Determine the [X, Y] coordinate at the center of the cell enclosing the given text.  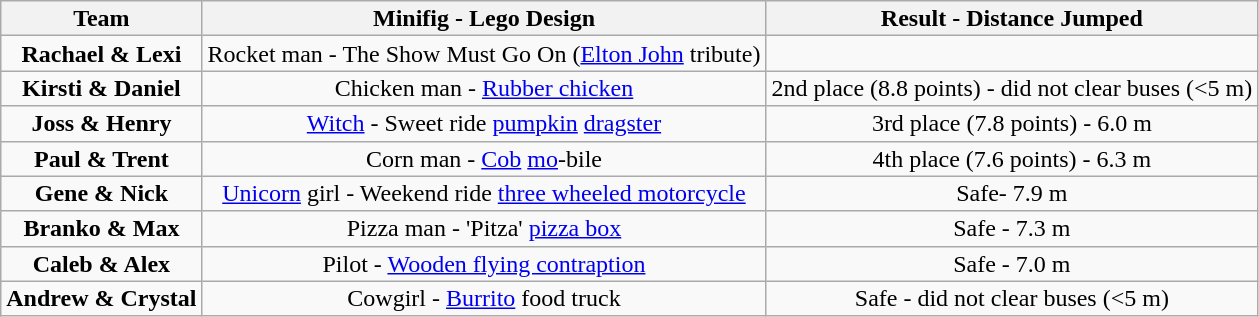
3rd place (7.8 points) - 6.0 m [1012, 124]
Rachael & Lexi [102, 54]
Safe - did not clear buses (<5 m) [1012, 298]
Minifig - Lego Design [484, 18]
Caleb & Alex [102, 264]
Team [102, 18]
Pilot - Wooden flying contraption [484, 264]
2nd place (8.8 points) - did not clear buses (<5 m) [1012, 88]
Pizza man - 'Pitza' pizza box [484, 228]
Safe - 7.0 m [1012, 264]
Safe - 7.3 m [1012, 228]
Cowgirl - Burrito food truck [484, 298]
Andrew & Crystal [102, 298]
Unicorn girl - Weekend ride three wheeled motorcycle [484, 194]
Kirsti & Daniel [102, 88]
Branko & Max [102, 228]
Witch - Sweet ride pumpkin dragster [484, 124]
Safe- 7.9 m [1012, 194]
Joss & Henry [102, 124]
4th place (7.6 points) - 6.3 m [1012, 158]
Paul & Trent [102, 158]
Gene & Nick [102, 194]
Rocket man - The Show Must Go On (Elton John tribute) [484, 54]
Result - Distance Jumped [1012, 18]
Chicken man - Rubber chicken [484, 88]
Corn man - Cob mo-bile [484, 158]
